Return the [x, y] coordinate for the center point of the cell that contains the specified text.  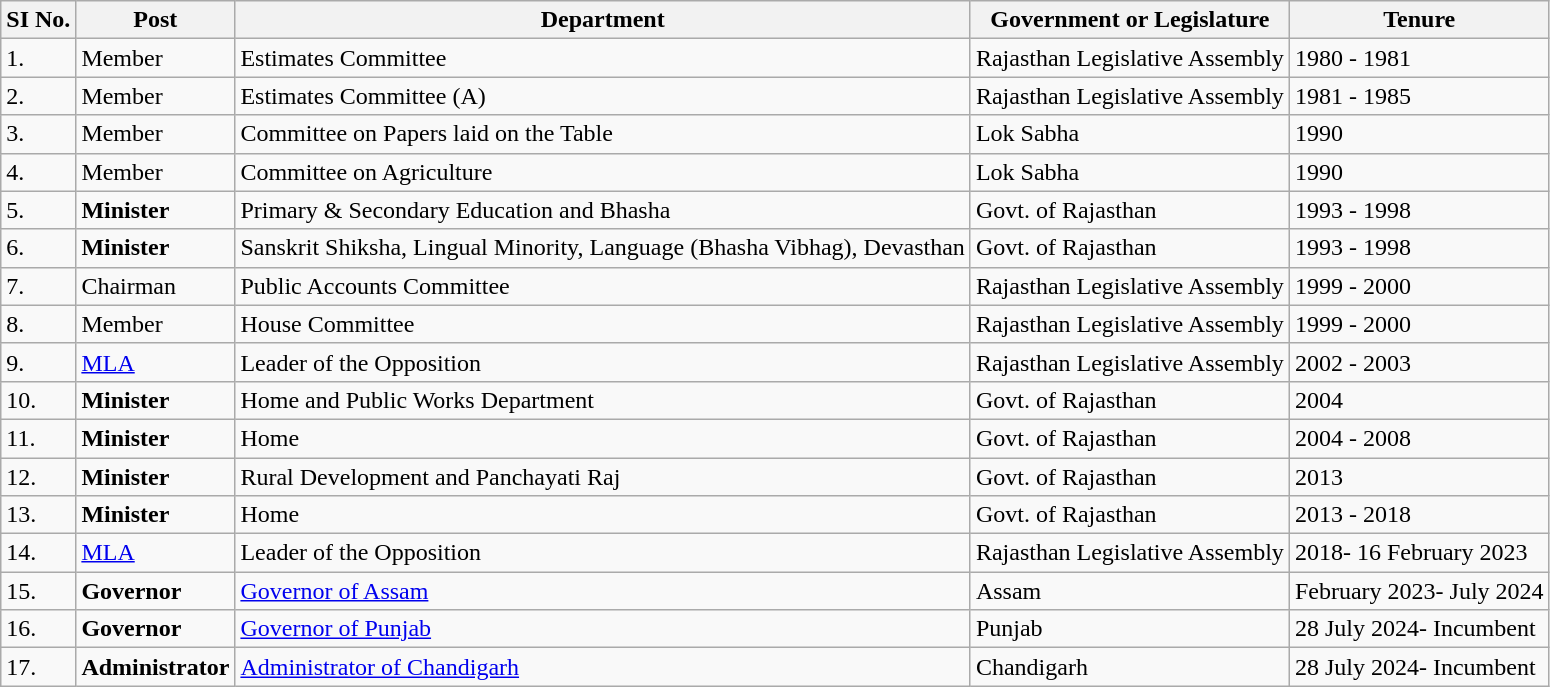
Chairman [156, 286]
1. [38, 58]
Administrator [156, 667]
14. [38, 553]
Assam [1130, 591]
Chandigarh [1130, 667]
Post [156, 20]
Estimates Committee [602, 58]
2013 [1419, 477]
12. [38, 477]
2. [38, 96]
4. [38, 172]
Primary & Secondary Education and Bhasha [602, 210]
SI No. [38, 20]
Rural Development and Panchayati Raj [602, 477]
Committee on Agriculture [602, 172]
9. [38, 362]
House Committee [602, 324]
Governor of Punjab [602, 629]
1980 - 1981 [1419, 58]
Estimates Committee (A) [602, 96]
11. [38, 438]
10. [38, 400]
15. [38, 591]
Public Accounts Committee [602, 286]
Tenure [1419, 20]
2013 - 2018 [1419, 515]
Administrator of Chandigarh [602, 667]
Governor of Assam [602, 591]
13. [38, 515]
1981 - 1985 [1419, 96]
5. [38, 210]
Committee on Papers laid on the Table [602, 134]
Department [602, 20]
Home and Public Works Department [602, 400]
2004 [1419, 400]
2018- 16 February 2023 [1419, 553]
16. [38, 629]
Sanskrit Shiksha, Lingual Minority, Language (Bhasha Vibhag), Devasthan [602, 248]
7. [38, 286]
8. [38, 324]
3. [38, 134]
2004 - 2008 [1419, 438]
February 2023- July 2024 [1419, 591]
Punjab [1130, 629]
Government or Legislature [1130, 20]
17. [38, 667]
6. [38, 248]
2002 - 2003 [1419, 362]
